Identify which cell holds the provided text, then report its [X, Y] central coordinate. 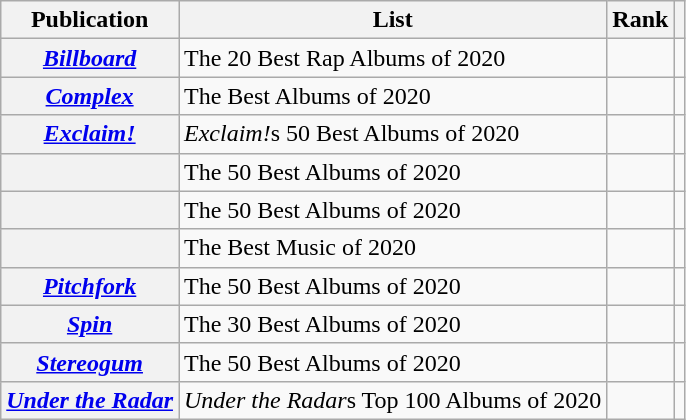
Stereogum [90, 362]
The Best Albums of 2020 [392, 96]
Spin [90, 324]
Billboard [90, 58]
List [392, 20]
Under the Radars Top 100 Albums of 2020 [392, 400]
Publication [90, 20]
The Best Music of 2020 [392, 248]
The 20 Best Rap Albums of 2020 [392, 58]
Exclaim! [90, 134]
Rank [640, 20]
Complex [90, 96]
Exclaim!s 50 Best Albums of 2020 [392, 134]
Pitchfork [90, 286]
Under the Radar [90, 400]
The 30 Best Albums of 2020 [392, 324]
